Capture the cell that displays the provided text and extract its (x, y) central coordinate. 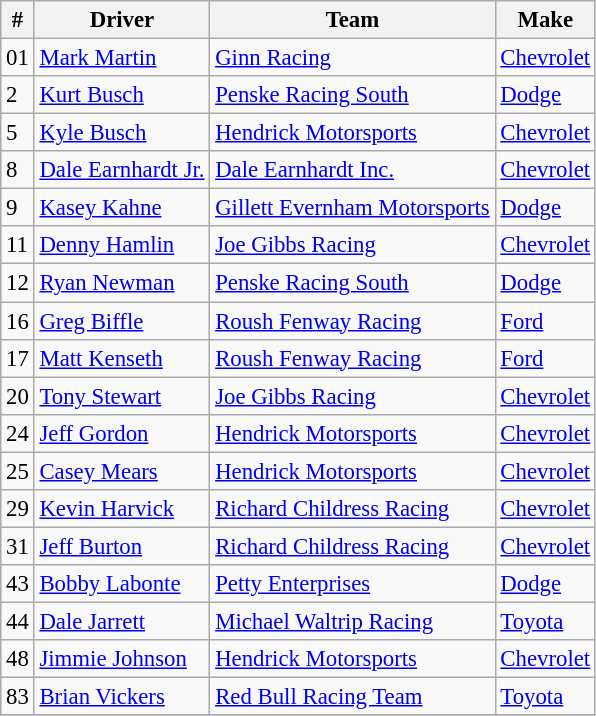
31 (18, 546)
Ryan Newman (122, 283)
Greg Biffle (122, 321)
Kevin Harvick (122, 509)
43 (18, 584)
Denny Hamlin (122, 245)
01 (18, 58)
Mark Martin (122, 58)
Dale Jarrett (122, 621)
Kasey Kahne (122, 208)
25 (18, 471)
Tony Stewart (122, 396)
29 (18, 509)
20 (18, 396)
Dale Earnhardt Jr. (122, 170)
Jeff Gordon (122, 433)
83 (18, 697)
Jeff Burton (122, 546)
Michael Waltrip Racing (352, 621)
Dale Earnhardt Inc. (352, 170)
Team (352, 20)
17 (18, 358)
Petty Enterprises (352, 584)
48 (18, 659)
2 (18, 95)
5 (18, 133)
Matt Kenseth (122, 358)
11 (18, 245)
8 (18, 170)
Brian Vickers (122, 697)
9 (18, 208)
Gillett Evernham Motorsports (352, 208)
Driver (122, 20)
# (18, 20)
Kurt Busch (122, 95)
Kyle Busch (122, 133)
24 (18, 433)
Jimmie Johnson (122, 659)
Bobby Labonte (122, 584)
Casey Mears (122, 471)
Red Bull Racing Team (352, 697)
44 (18, 621)
16 (18, 321)
Make (545, 20)
12 (18, 283)
Ginn Racing (352, 58)
